For the text-containing cell, return its midpoint in (x, y) coordinate format. 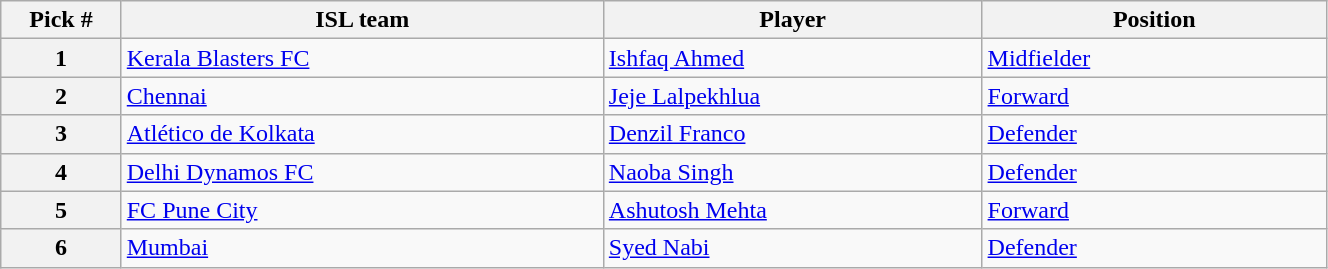
Delhi Dynamos FC (362, 172)
Player (792, 20)
Mumbai (362, 248)
Atlético de Kolkata (362, 134)
Kerala Blasters FC (362, 58)
Ashutosh Mehta (792, 210)
Naoba Singh (792, 172)
Midfielder (1154, 58)
1 (61, 58)
Denzil Franco (792, 134)
Ishfaq Ahmed (792, 58)
Pick # (61, 20)
Chennai (362, 96)
4 (61, 172)
FC Pune City (362, 210)
2 (61, 96)
Position (1154, 20)
6 (61, 248)
ISL team (362, 20)
Jeje Lalpekhlua (792, 96)
Syed Nabi (792, 248)
5 (61, 210)
3 (61, 134)
